Capture the cell that displays the provided text and extract its [X, Y] central coordinate. 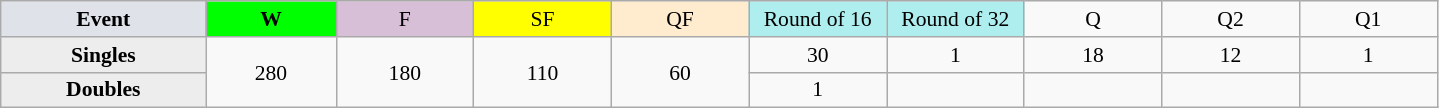
18 [1093, 55]
110 [543, 72]
Round of 16 [818, 19]
Q [1093, 19]
W [271, 19]
30 [818, 55]
180 [405, 72]
280 [271, 72]
Round of 32 [955, 19]
Doubles [104, 90]
Event [104, 19]
Q1 [1368, 19]
QF [680, 19]
SF [543, 19]
12 [1231, 55]
F [405, 19]
Singles [104, 55]
Q2 [1231, 19]
60 [680, 72]
